Scan for the cell matching the given text and deliver its (x, y) coordinate at center. 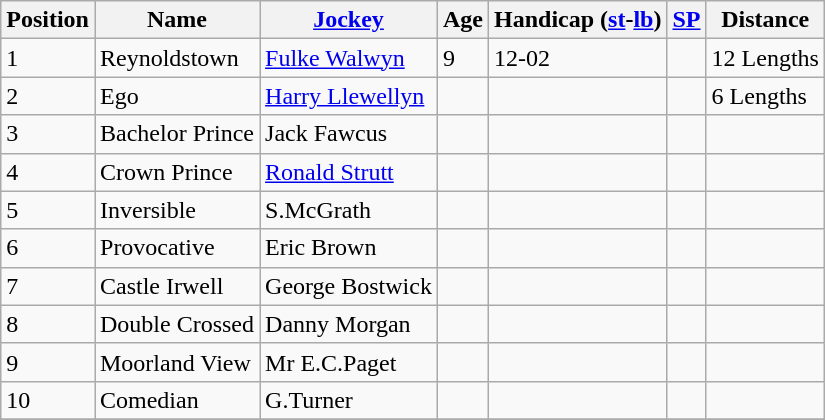
G.Turner (349, 400)
Moorland View (176, 362)
SP (686, 20)
Inversible (176, 210)
3 (48, 134)
Position (48, 20)
4 (48, 172)
Provocative (176, 248)
5 (48, 210)
Reynoldstown (176, 58)
Mr E.C.Paget (349, 362)
Age (462, 20)
Distance (765, 20)
Comedian (176, 400)
10 (48, 400)
8 (48, 324)
Harry Llewellyn (349, 96)
1 (48, 58)
Crown Prince (176, 172)
7 (48, 286)
Jockey (349, 20)
Bachelor Prince (176, 134)
Ego (176, 96)
George Bostwick (349, 286)
Castle Irwell (176, 286)
6 Lengths (765, 96)
S.McGrath (349, 210)
Ronald Strutt (349, 172)
12 Lengths (765, 58)
Double Crossed (176, 324)
Name (176, 20)
Handicap (st-lb) (578, 20)
2 (48, 96)
12-02 (578, 58)
Danny Morgan (349, 324)
Jack Fawcus (349, 134)
Fulke Walwyn (349, 58)
6 (48, 248)
Eric Brown (349, 248)
